Search for the cell housing the specified text and yield its (x, y) center coordinate. 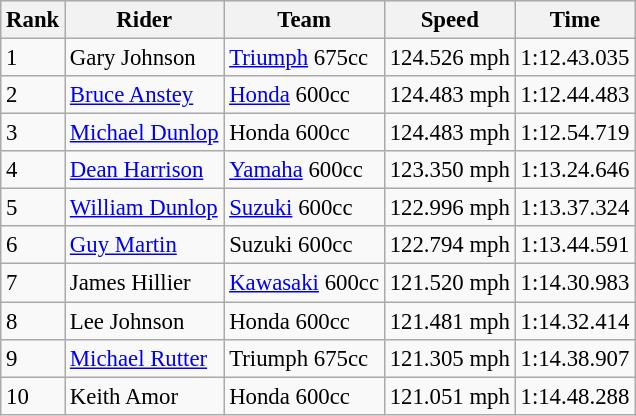
7 (33, 283)
122.794 mph (450, 245)
121.051 mph (450, 396)
3 (33, 133)
William Dunlop (144, 208)
8 (33, 321)
Kawasaki 600cc (304, 283)
1:13.37.324 (574, 208)
5 (33, 208)
Rank (33, 20)
124.526 mph (450, 58)
1:12.43.035 (574, 58)
Keith Amor (144, 396)
2 (33, 95)
Michael Dunlop (144, 133)
1:14.32.414 (574, 321)
Time (574, 20)
Team (304, 20)
Bruce Anstey (144, 95)
1:14.30.983 (574, 283)
6 (33, 245)
James Hillier (144, 283)
Michael Rutter (144, 358)
1:12.44.483 (574, 95)
4 (33, 170)
Gary Johnson (144, 58)
1:14.38.907 (574, 358)
1:13.24.646 (574, 170)
Rider (144, 20)
1:13.44.591 (574, 245)
123.350 mph (450, 170)
Speed (450, 20)
10 (33, 396)
121.305 mph (450, 358)
1:12.54.719 (574, 133)
Lee Johnson (144, 321)
121.481 mph (450, 321)
9 (33, 358)
Guy Martin (144, 245)
121.520 mph (450, 283)
1 (33, 58)
Dean Harrison (144, 170)
122.996 mph (450, 208)
1:14.48.288 (574, 396)
Yamaha 600cc (304, 170)
